For the text-containing cell, return its midpoint in [X, Y] coordinate format. 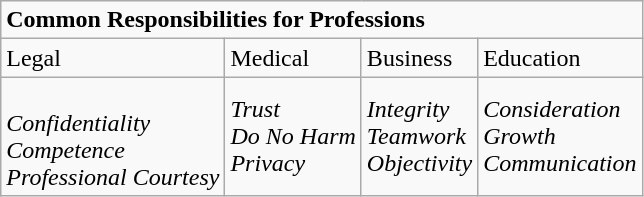
Common Responsibilities for Professions [322, 20]
Education [560, 58]
Legal [113, 58]
Medical [293, 58]
IntegrityTeamworkObjectivity [419, 136]
TrustDo No HarmPrivacy [293, 136]
Business [419, 58]
ConsiderationGrowthCommunication [560, 136]
ConfidentialityCompetenceProfessional Courtesy [113, 136]
